For the text-containing cell, return its midpoint in [X, Y] coordinate format. 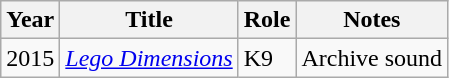
Role [267, 20]
Archive sound [372, 58]
Notes [372, 20]
2015 [30, 58]
Title [149, 20]
Lego Dimensions [149, 58]
Year [30, 20]
K9 [267, 58]
